Determine the [X, Y] coordinate at the center of the cell enclosing the given text.  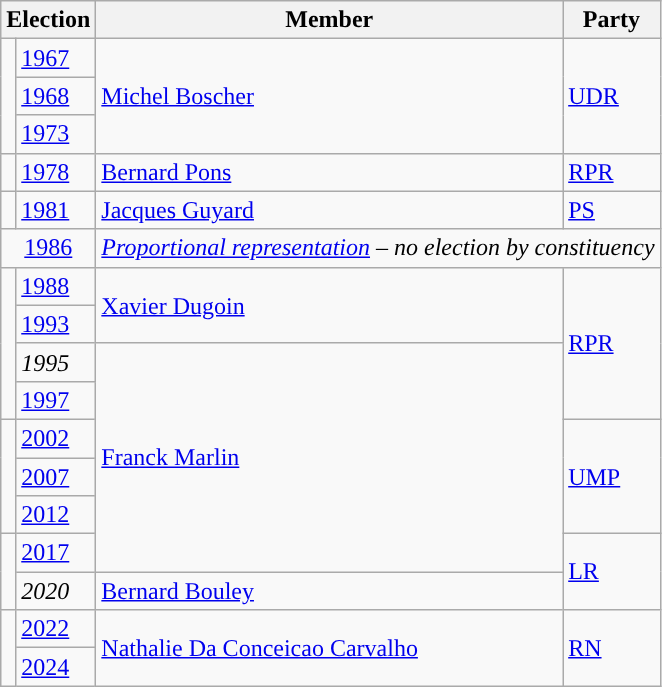
2022 [56, 629]
2017 [56, 553]
Bernard Bouley [330, 591]
2020 [56, 591]
Election [48, 20]
1978 [56, 172]
1988 [56, 286]
1981 [56, 210]
1973 [56, 134]
2007 [56, 477]
2002 [56, 438]
Franck Marlin [330, 457]
1967 [56, 58]
2012 [56, 515]
RN [612, 648]
2024 [56, 667]
1968 [56, 96]
Nathalie Da Conceicao Carvalho [330, 648]
1995 [56, 362]
Member [330, 20]
1986 [48, 248]
Michel Boscher [330, 96]
Bernard Pons [330, 172]
LR [612, 572]
UMP [612, 476]
UDR [612, 96]
Jacques Guyard [330, 210]
Party [612, 20]
PS [612, 210]
Proportional representation – no election by constituency [378, 248]
1993 [56, 324]
Xavier Dugoin [330, 305]
1997 [56, 400]
